Scan for the cell matching the given text and deliver its [X, Y] coordinate at center. 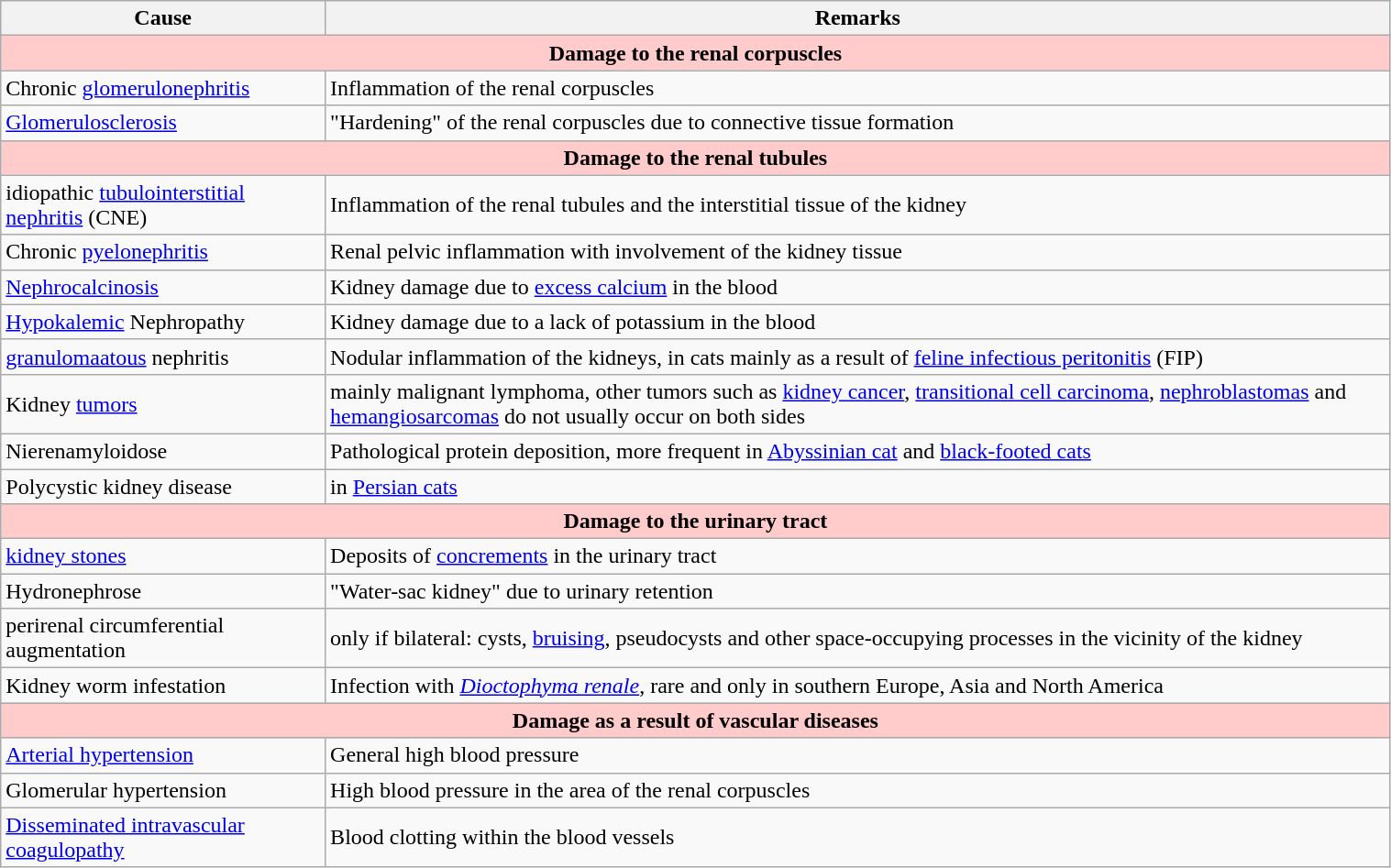
Remarks [858, 18]
Disseminated intravascular coagulopathy [163, 838]
in Persian cats [858, 487]
Hydronephrose [163, 591]
Pathological protein deposition, more frequent in Abyssinian cat and black-footed cats [858, 451]
High blood pressure in the area of the renal corpuscles [858, 790]
Kidney worm infestation [163, 686]
"Hardening" of the renal corpuscles due to connective tissue formation [858, 123]
Glomerular hypertension [163, 790]
General high blood pressure [858, 755]
Inflammation of the renal corpuscles [858, 88]
perirenal circumferential augmentation [163, 638]
idiopathic tubulointerstitial nephritis (CNE) [163, 205]
"Water-sac kidney" due to urinary retention [858, 591]
Chronic pyelonephritis [163, 252]
Kidney damage due to excess calcium in the blood [858, 287]
Kidney tumors [163, 403]
Nodular inflammation of the kidneys, in cats mainly as a result of feline infectious peritonitis (FIP) [858, 357]
only if bilateral: cysts, bruising, pseudocysts and other space-occupying processes in the vicinity of the kidney [858, 638]
Arterial hypertension [163, 755]
Damage as a result of vascular diseases [695, 720]
Renal pelvic inflammation with involvement of the kidney tissue [858, 252]
Glomerulosclerosis [163, 123]
Damage to the urinary tract [695, 522]
Blood clotting within the blood vessels [858, 838]
Inflammation of the renal tubules and the interstitial tissue of the kidney [858, 205]
Infection with Dioctophyma renale, rare and only in southern Europe, Asia and North America [858, 686]
Kidney damage due to a lack of potassium in the blood [858, 322]
kidney stones [163, 556]
Nephrocalcinosis [163, 287]
Damage to the renal tubules [695, 158]
Deposits of concrements in the urinary tract [858, 556]
Polycystic kidney disease [163, 487]
Cause [163, 18]
Nierenamyloidose [163, 451]
Damage to the renal corpuscles [695, 53]
Hypokalemic Nephropathy [163, 322]
Chronic glomerulonephritis [163, 88]
granulomaatous nephritis [163, 357]
